Scan for the cell matching the given text and deliver its [x, y] coordinate at center. 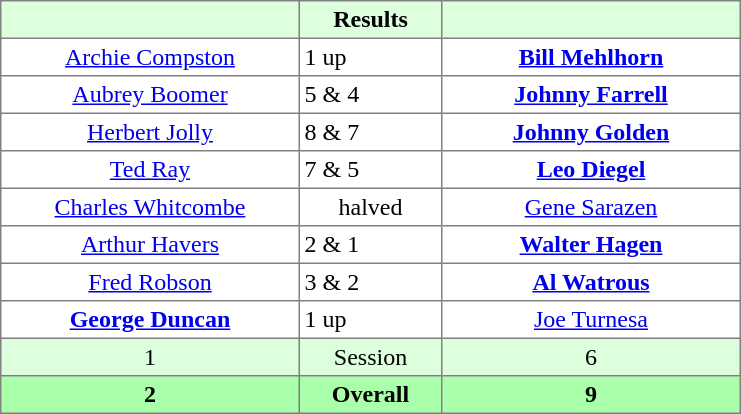
Gene Sarazen [591, 207]
Arthur Havers [150, 245]
2 [150, 395]
halved [370, 207]
Johnny Farrell [591, 95]
Johnny Golden [591, 132]
6 [591, 357]
9 [591, 395]
Joe Turnesa [591, 320]
Walter Hagen [591, 245]
George Duncan [150, 320]
2 & 1 [370, 245]
Overall [370, 395]
Charles Whitcombe [150, 207]
1 [150, 357]
3 & 2 [370, 282]
Aubrey Boomer [150, 95]
5 & 4 [370, 95]
Leo Diegel [591, 170]
Al Watrous [591, 282]
Results [370, 20]
Herbert Jolly [150, 132]
Session [370, 357]
Archie Compston [150, 57]
7 & 5 [370, 170]
8 & 7 [370, 132]
Bill Mehlhorn [591, 57]
Ted Ray [150, 170]
Fred Robson [150, 282]
